Determine the (X, Y) coordinate at the center of the cell enclosing the given text.  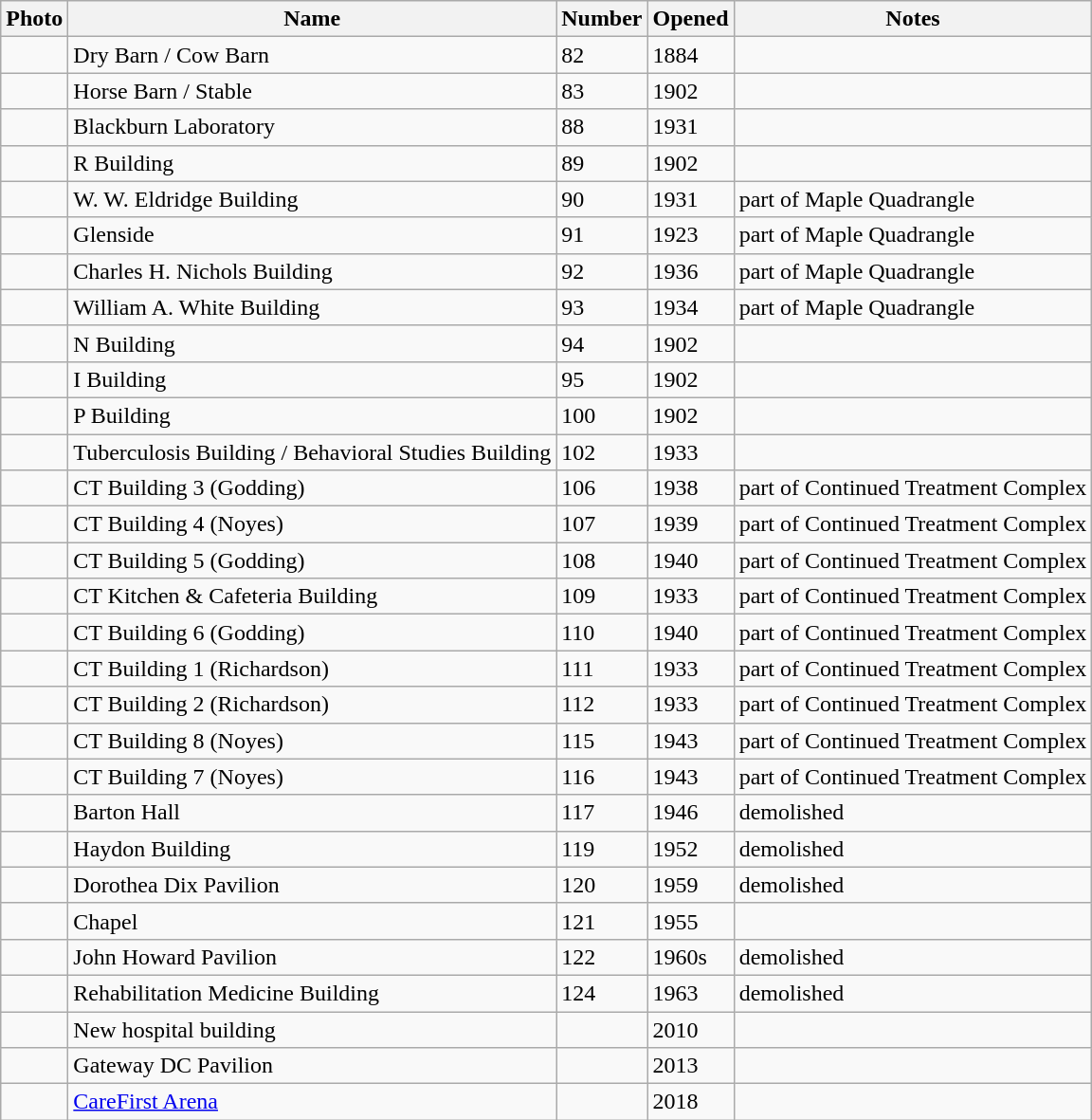
1884 (690, 55)
117 (602, 813)
CT Building 7 (Noyes) (313, 777)
1963 (690, 993)
Chapel (313, 921)
CT Building 8 (Noyes) (313, 741)
107 (602, 524)
120 (602, 885)
1939 (690, 524)
1946 (690, 813)
Gateway DC Pavilion (313, 1066)
N Building (313, 343)
Notes (913, 19)
1938 (690, 488)
1936 (690, 271)
CT Building 5 (Godding) (313, 560)
2010 (690, 1029)
2013 (690, 1066)
1955 (690, 921)
1934 (690, 307)
100 (602, 415)
CT Building 2 (Richardson) (313, 705)
R Building (313, 163)
CT Building 1 (Richardson) (313, 669)
Charles H. Nichols Building (313, 271)
John Howard Pavilion (313, 957)
Glenside (313, 235)
Haydon Building (313, 849)
1960s (690, 957)
112 (602, 705)
88 (602, 127)
Opened (690, 19)
Rehabilitation Medicine Building (313, 993)
W. W. Eldridge Building (313, 199)
Name (313, 19)
Horse Barn / Stable (313, 91)
CT Building 3 (Godding) (313, 488)
119 (602, 849)
CT Building 6 (Godding) (313, 633)
109 (602, 597)
1952 (690, 849)
121 (602, 921)
102 (602, 452)
91 (602, 235)
122 (602, 957)
CT Kitchen & Cafeteria Building (313, 597)
116 (602, 777)
106 (602, 488)
124 (602, 993)
89 (602, 163)
83 (602, 91)
82 (602, 55)
Tuberculosis Building / Behavioral Studies Building (313, 452)
93 (602, 307)
111 (602, 669)
95 (602, 379)
110 (602, 633)
CareFirst Arena (313, 1102)
1923 (690, 235)
115 (602, 741)
William A. White Building (313, 307)
Photo (34, 19)
Dorothea Dix Pavilion (313, 885)
CT Building 4 (Noyes) (313, 524)
108 (602, 560)
P Building (313, 415)
92 (602, 271)
90 (602, 199)
Barton Hall (313, 813)
Dry Barn / Cow Barn (313, 55)
2018 (690, 1102)
Blackburn Laboratory (313, 127)
New hospital building (313, 1029)
Number (602, 19)
1959 (690, 885)
I Building (313, 379)
94 (602, 343)
